From the cell containing the given text, extract its center point as (x, y) coordinate. 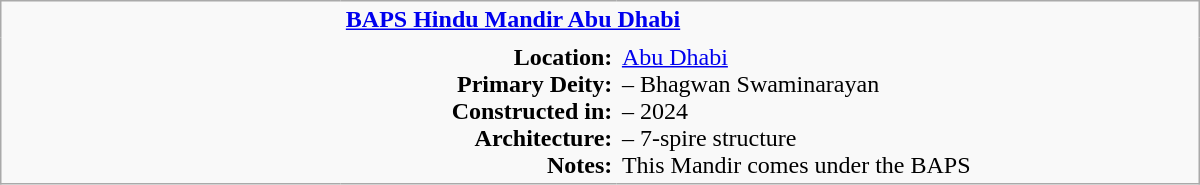
Abu Dhabi – Bhagwan Swaminarayan– 2024– 7-spire structureThis Mandir comes under the BAPS (908, 110)
Location:Primary Deity:Constructed in:Architecture:Notes: (479, 110)
BAPS Hindu Mandir Abu Dhabi (770, 20)
